Detect which cell encompasses the target text, then output its [X, Y] center coordinate. 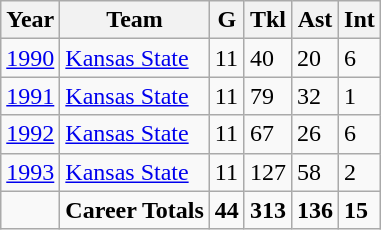
1990 [30, 58]
Year [30, 20]
Ast [314, 20]
Career Totals [135, 210]
Tkl [268, 20]
1991 [30, 96]
1993 [30, 172]
313 [268, 210]
58 [314, 172]
32 [314, 96]
2 [360, 172]
127 [268, 172]
26 [314, 134]
79 [268, 96]
G [226, 20]
Int [360, 20]
67 [268, 134]
15 [360, 210]
1992 [30, 134]
20 [314, 58]
44 [226, 210]
40 [268, 58]
1 [360, 96]
Team [135, 20]
136 [314, 210]
